Scan for the cell matching the given text and deliver its [X, Y] coordinate at center. 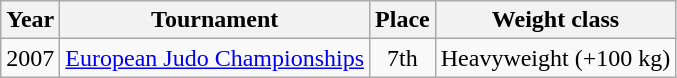
Tournament [215, 20]
European Judo Championships [215, 58]
7th [403, 58]
Place [403, 20]
Weight class [556, 20]
Heavyweight (+100 kg) [556, 58]
2007 [30, 58]
Year [30, 20]
